Identify which cell holds the provided text, then report its [X, Y] central coordinate. 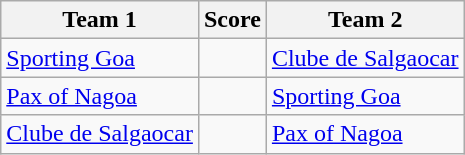
Team 1 [100, 20]
Team 2 [365, 20]
Score [232, 20]
